Capture the cell that displays the provided text and extract its [X, Y] central coordinate. 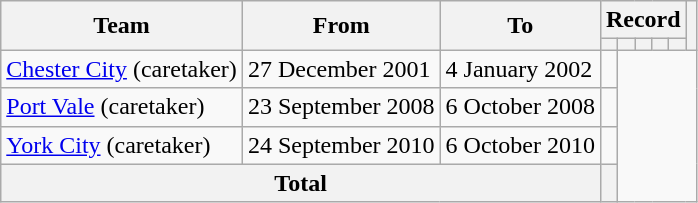
24 September 2010 [341, 145]
Total [301, 183]
From [341, 26]
Record [643, 20]
23 September 2008 [341, 107]
To [520, 26]
Team [122, 26]
6 October 2008 [520, 107]
Port Vale (caretaker) [122, 107]
York City (caretaker) [122, 145]
6 October 2010 [520, 145]
Chester City (caretaker) [122, 69]
27 December 2001 [341, 69]
4 January 2002 [520, 69]
